Find where the given text appears and provide that cell's center as [X, Y] coordinate. 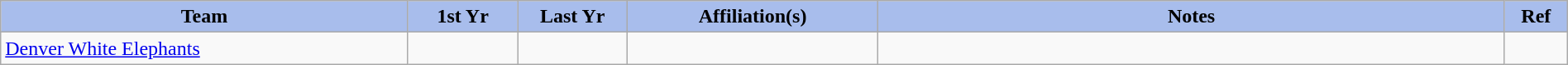
Ref [1536, 17]
Affiliation(s) [753, 17]
Team [205, 17]
1st Yr [463, 17]
Notes [1192, 17]
Denver White Elephants [205, 48]
Last Yr [572, 17]
